Output the [x, y] coordinate of the center of the cell containing the given text.  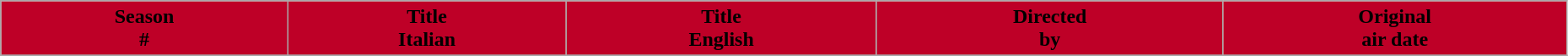
Title English [722, 29]
Directed by [1049, 29]
Season # [145, 29]
Original air date [1395, 29]
Title Italian [427, 29]
